Determine the [X, Y] coordinate at the center of the cell enclosing the given text.  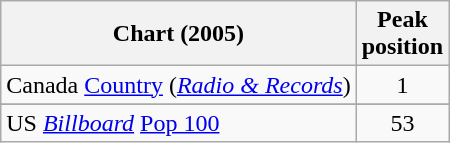
Peakposition [402, 34]
US Billboard Pop 100 [178, 123]
Canada Country (Radio & Records) [178, 85]
1 [402, 85]
53 [402, 123]
Chart (2005) [178, 34]
